Pinpoint the cell where the given text exists, returning its [X, Y] midpoint coordinate. 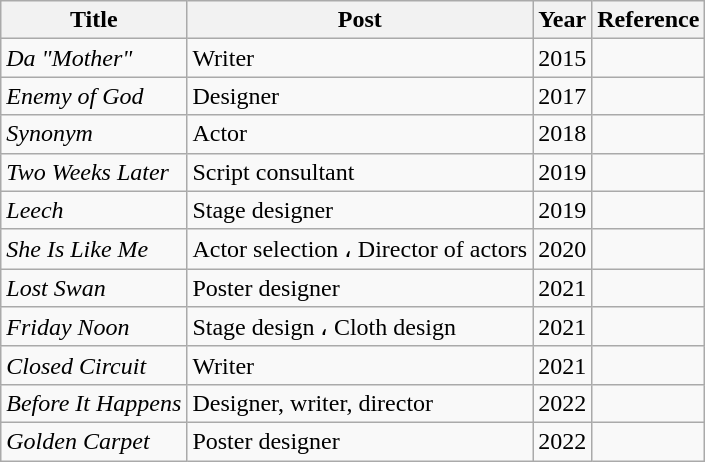
Before It Happens [94, 403]
She Is Like Me [94, 249]
Designer [360, 96]
Stage design ، Cloth design [360, 327]
2017 [562, 96]
2020 [562, 249]
Reference [648, 20]
Synonym [94, 134]
Title [94, 20]
2018 [562, 134]
Script consultant [360, 172]
Golden Carpet [94, 441]
Actor [360, 134]
Closed Circuit [94, 365]
Lost Swan [94, 288]
Stage designer [360, 210]
Leech [94, 210]
Enemy of God [94, 96]
Da "Mother" [94, 58]
Actor selection ، Director of actors [360, 249]
Post [360, 20]
Friday Noon [94, 327]
Designer, writer, director [360, 403]
Year [562, 20]
Two Weeks Later [94, 172]
2015 [562, 58]
